Output the (X, Y) coordinate of the center of the cell containing the given text.  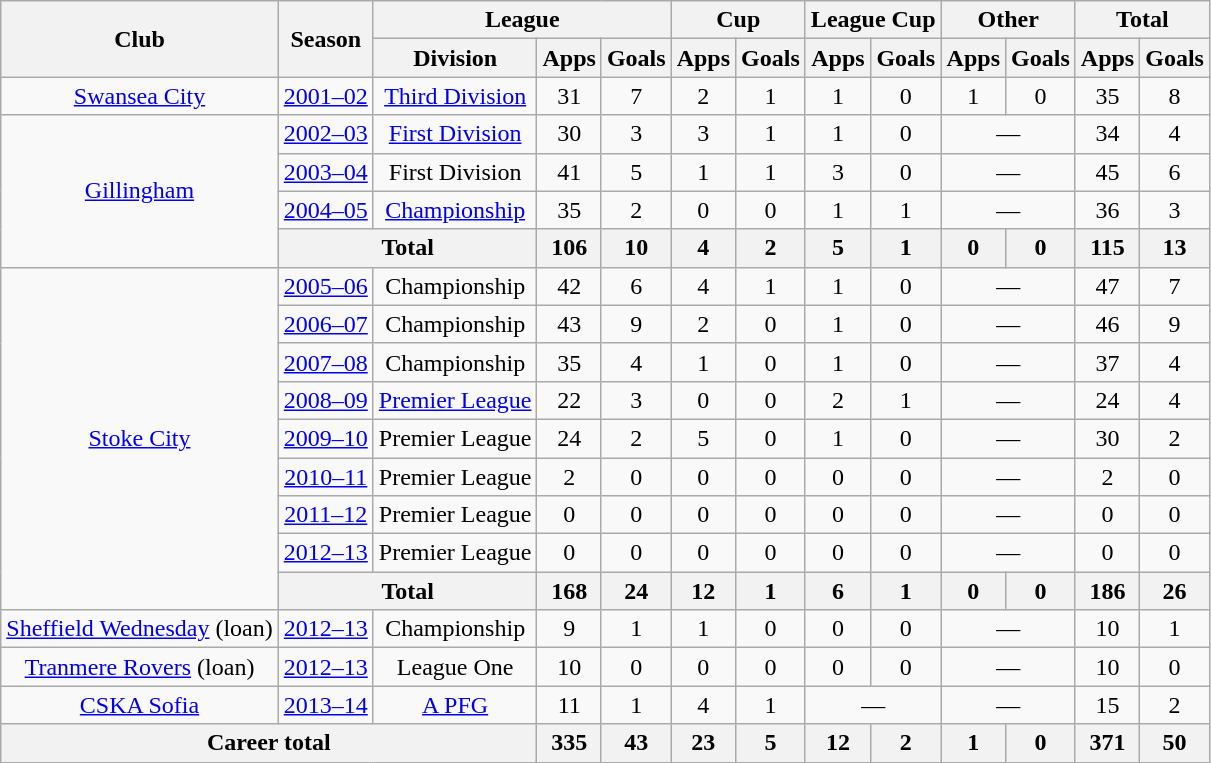
League Cup (873, 20)
335 (569, 743)
45 (1107, 172)
11 (569, 705)
41 (569, 172)
Sheffield Wednesday (loan) (140, 629)
2004–05 (326, 210)
23 (703, 743)
2006–07 (326, 324)
2005–06 (326, 286)
League (522, 20)
2007–08 (326, 362)
A PFG (455, 705)
Cup (738, 20)
26 (1175, 591)
2001–02 (326, 96)
8 (1175, 96)
115 (1107, 248)
Swansea City (140, 96)
2013–14 (326, 705)
Gillingham (140, 191)
2003–04 (326, 172)
31 (569, 96)
13 (1175, 248)
CSKA Sofia (140, 705)
371 (1107, 743)
Career total (269, 743)
Tranmere Rovers (loan) (140, 667)
Division (455, 58)
Season (326, 39)
46 (1107, 324)
37 (1107, 362)
36 (1107, 210)
Third Division (455, 96)
League One (455, 667)
Club (140, 39)
2010–11 (326, 477)
2011–12 (326, 515)
15 (1107, 705)
106 (569, 248)
Stoke City (140, 438)
2008–09 (326, 400)
42 (569, 286)
50 (1175, 743)
22 (569, 400)
168 (569, 591)
2002–03 (326, 134)
34 (1107, 134)
186 (1107, 591)
Other (1008, 20)
47 (1107, 286)
2009–10 (326, 438)
